Output the [X, Y] coordinate of the center of the cell containing the given text.  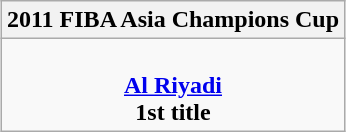
2011 FIBA Asia Champions Cup [172, 20]
Al Riyadi1st title [172, 85]
